Capture the cell that displays the provided text and extract its (X, Y) central coordinate. 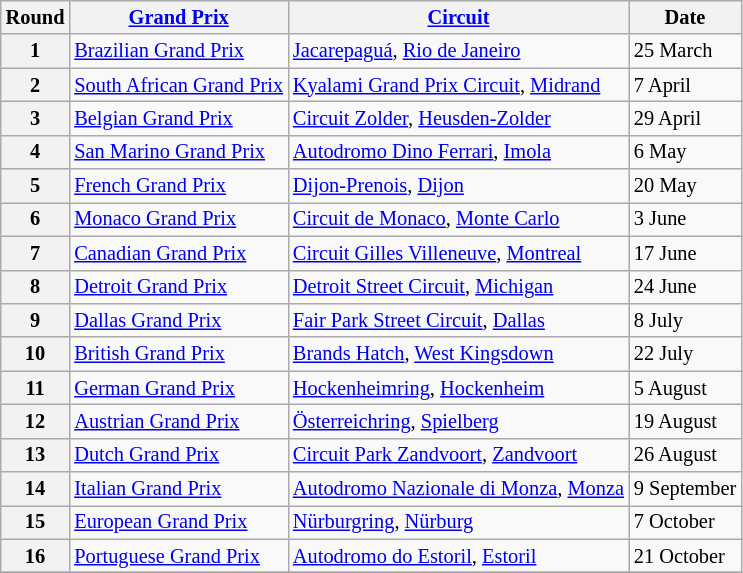
Detroit Grand Prix (178, 287)
13 (36, 455)
Italian Grand Prix (178, 489)
6 (36, 219)
Circuit de Monaco, Monte Carlo (458, 219)
19 August (685, 421)
Hockenheimring, Hockenheim (458, 388)
15 (36, 522)
5 August (685, 388)
Detroit Street Circuit, Michigan (458, 287)
10 (36, 354)
Fair Park Street Circuit, Dallas (458, 320)
Dutch Grand Prix (178, 455)
Date (685, 17)
Dijon-Prenois, Dijon (458, 186)
Austrian Grand Prix (178, 421)
9 (36, 320)
26 August (685, 455)
Dallas Grand Prix (178, 320)
3 June (685, 219)
European Grand Prix (178, 522)
2 (36, 85)
Monaco Grand Prix (178, 219)
8 July (685, 320)
Nürburgring, Nürburg (458, 522)
Circuit (458, 17)
Brazilian Grand Prix (178, 51)
French Grand Prix (178, 186)
4 (36, 152)
Autodromo Dino Ferrari, Imola (458, 152)
16 (36, 556)
Circuit Zolder, Heusden-Zolder (458, 118)
29 April (685, 118)
24 June (685, 287)
San Marino Grand Prix (178, 152)
Belgian Grand Prix (178, 118)
Canadian Grand Prix (178, 253)
7 October (685, 522)
Autodromo Nazionale di Monza, Monza (458, 489)
Brands Hatch, West Kingsdown (458, 354)
7 April (685, 85)
7 (36, 253)
25 March (685, 51)
20 May (685, 186)
12 (36, 421)
Portuguese Grand Prix (178, 556)
Österreichring, Spielberg (458, 421)
South African Grand Prix (178, 85)
8 (36, 287)
German Grand Prix (178, 388)
Grand Prix (178, 17)
17 June (685, 253)
Autodromo do Estoril, Estoril (458, 556)
Kyalami Grand Prix Circuit, Midrand (458, 85)
21 October (685, 556)
11 (36, 388)
22 July (685, 354)
14 (36, 489)
1 (36, 51)
9 September (685, 489)
Round (36, 17)
5 (36, 186)
Circuit Gilles Villeneuve, Montreal (458, 253)
British Grand Prix (178, 354)
Circuit Park Zandvoort, Zandvoort (458, 455)
3 (36, 118)
Jacarepaguá, Rio de Janeiro (458, 51)
6 May (685, 152)
